Pinpoint the cell where the given text exists, returning its [X, Y] midpoint coordinate. 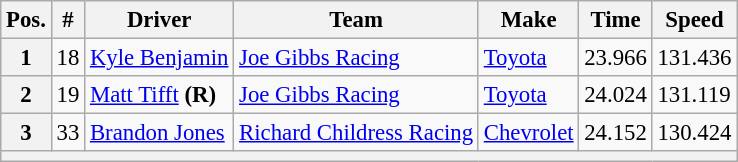
Kyle Benjamin [160, 58]
18 [68, 58]
1 [26, 58]
33 [68, 133]
19 [68, 95]
Team [356, 20]
23.966 [616, 58]
24.152 [616, 133]
Brandon Jones [160, 133]
2 [26, 95]
Richard Childress Racing [356, 133]
Speed [694, 20]
# [68, 20]
130.424 [694, 133]
Chevrolet [528, 133]
Matt Tifft (R) [160, 95]
Time [616, 20]
Driver [160, 20]
3 [26, 133]
Make [528, 20]
131.119 [694, 95]
24.024 [616, 95]
131.436 [694, 58]
Pos. [26, 20]
